From the cell containing the given text, extract its center point as [X, Y] coordinate. 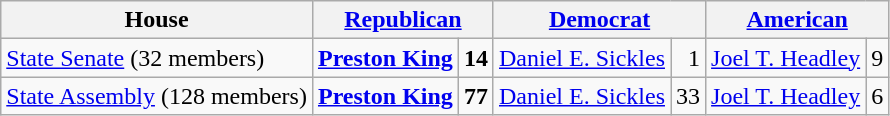
1 [688, 58]
14 [476, 58]
9 [878, 58]
House [157, 20]
American [798, 20]
Republican [402, 20]
State Assembly (128 members) [157, 96]
33 [688, 96]
State Senate (32 members) [157, 58]
Democrat [599, 20]
77 [476, 96]
6 [878, 96]
